Detect which cell encompasses the target text, then output its (X, Y) center coordinate. 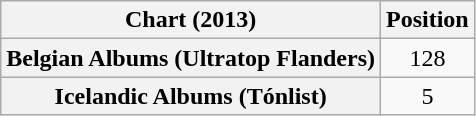
128 (428, 58)
5 (428, 96)
Position (428, 20)
Icelandic Albums (Tónlist) (191, 96)
Belgian Albums (Ultratop Flanders) (191, 58)
Chart (2013) (191, 20)
